Find where the given text appears and provide that cell's center as [X, Y] coordinate. 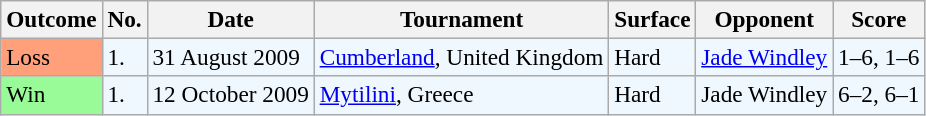
Surface [652, 19]
Cumberland, United Kingdom [462, 57]
31 August 2009 [230, 57]
Date [230, 19]
Mytilini, Greece [462, 95]
12 October 2009 [230, 95]
Outcome [52, 19]
Loss [52, 57]
Score [879, 19]
Opponent [764, 19]
1–6, 1–6 [879, 57]
No. [124, 19]
6–2, 6–1 [879, 95]
Tournament [462, 19]
Win [52, 95]
